For the text-containing cell, return its midpoint in (X, Y) coordinate format. 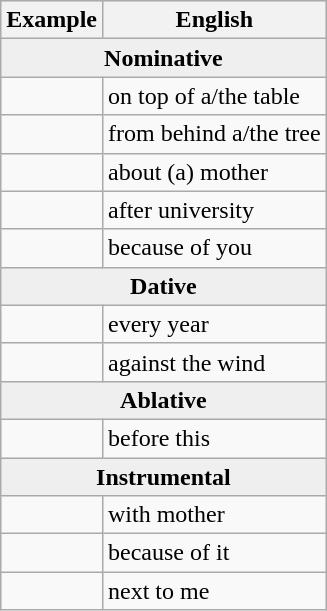
from behind a/the tree (214, 134)
because of you (214, 248)
Instrumental (164, 477)
next to me (214, 591)
because of it (214, 553)
against the wind (214, 362)
about (a) mother (214, 172)
Nominative (164, 58)
before this (214, 438)
Ablative (164, 400)
with mother (214, 515)
English (214, 20)
every year (214, 324)
on top of a/the table (214, 96)
Example (52, 20)
Dative (164, 286)
after university (214, 210)
